Scan for the cell matching the given text and deliver its (X, Y) coordinate at center. 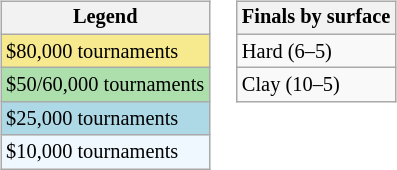
$25,000 tournaments (105, 119)
Clay (10–5) (316, 85)
Legend (105, 18)
$10,000 tournaments (105, 152)
Finals by surface (316, 18)
$50/60,000 tournaments (105, 85)
Hard (6–5) (316, 51)
$80,000 tournaments (105, 51)
